Extract the [X, Y] coordinate from the center of the cell holding the provided text.  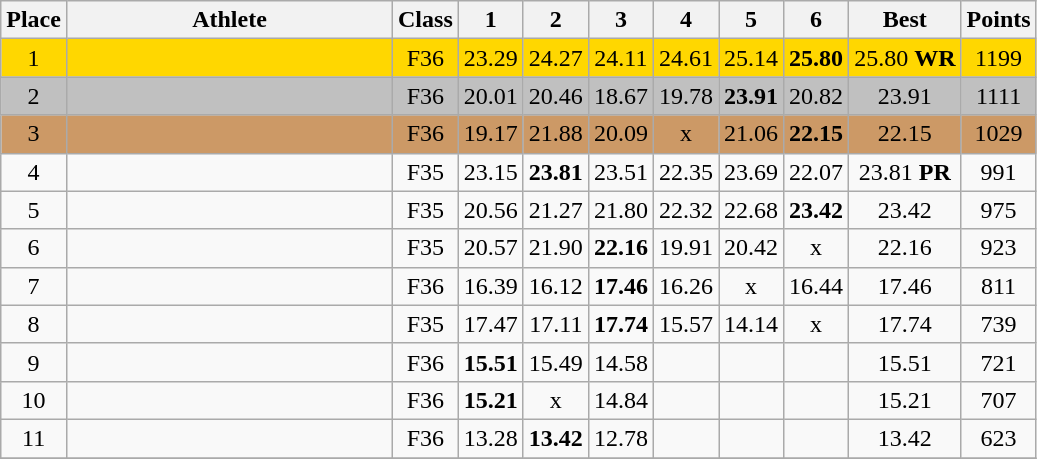
25.80 WR [905, 58]
14.84 [620, 400]
19.17 [490, 134]
16.12 [556, 286]
16.39 [490, 286]
20.57 [490, 248]
Class [426, 20]
20.82 [816, 96]
14.14 [750, 324]
9 [34, 362]
991 [998, 172]
23.51 [620, 172]
21.06 [750, 134]
13.28 [490, 438]
17.47 [490, 324]
8 [34, 324]
21.88 [556, 134]
20.56 [490, 210]
23.69 [750, 172]
16.26 [686, 286]
20.09 [620, 134]
Athlete [229, 20]
19.78 [686, 96]
25.14 [750, 58]
22.32 [686, 210]
811 [998, 286]
1029 [998, 134]
20.42 [750, 248]
23.15 [490, 172]
21.27 [556, 210]
1199 [998, 58]
24.11 [620, 58]
24.61 [686, 58]
21.90 [556, 248]
20.01 [490, 96]
Best [905, 20]
975 [998, 210]
23.29 [490, 58]
23.81 [556, 172]
15.49 [556, 362]
707 [998, 400]
14.58 [620, 362]
20.46 [556, 96]
7 [34, 286]
17.11 [556, 324]
22.07 [816, 172]
22.35 [686, 172]
721 [998, 362]
Place [34, 20]
18.67 [620, 96]
1111 [998, 96]
923 [998, 248]
10 [34, 400]
739 [998, 324]
11 [34, 438]
25.80 [816, 58]
23.81 PR [905, 172]
15.57 [686, 324]
19.91 [686, 248]
Points [998, 20]
24.27 [556, 58]
21.80 [620, 210]
623 [998, 438]
22.68 [750, 210]
12.78 [620, 438]
16.44 [816, 286]
